Locate the cell with the specified text and output its (x, y) center coordinate. 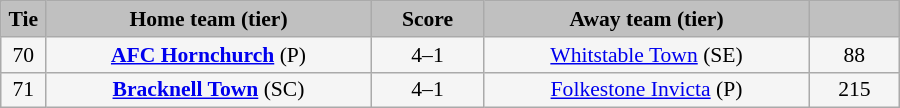
AFC Hornchurch (P) (209, 55)
71 (24, 90)
Tie (24, 19)
Folkestone Invicta (P) (647, 90)
215 (854, 90)
Away team (tier) (647, 19)
Bracknell Town (SC) (209, 90)
70 (24, 55)
Whitstable Town (SE) (647, 55)
88 (854, 55)
Score (427, 19)
Home team (tier) (209, 19)
